Output the (X, Y) coordinate of the center of the cell containing the given text.  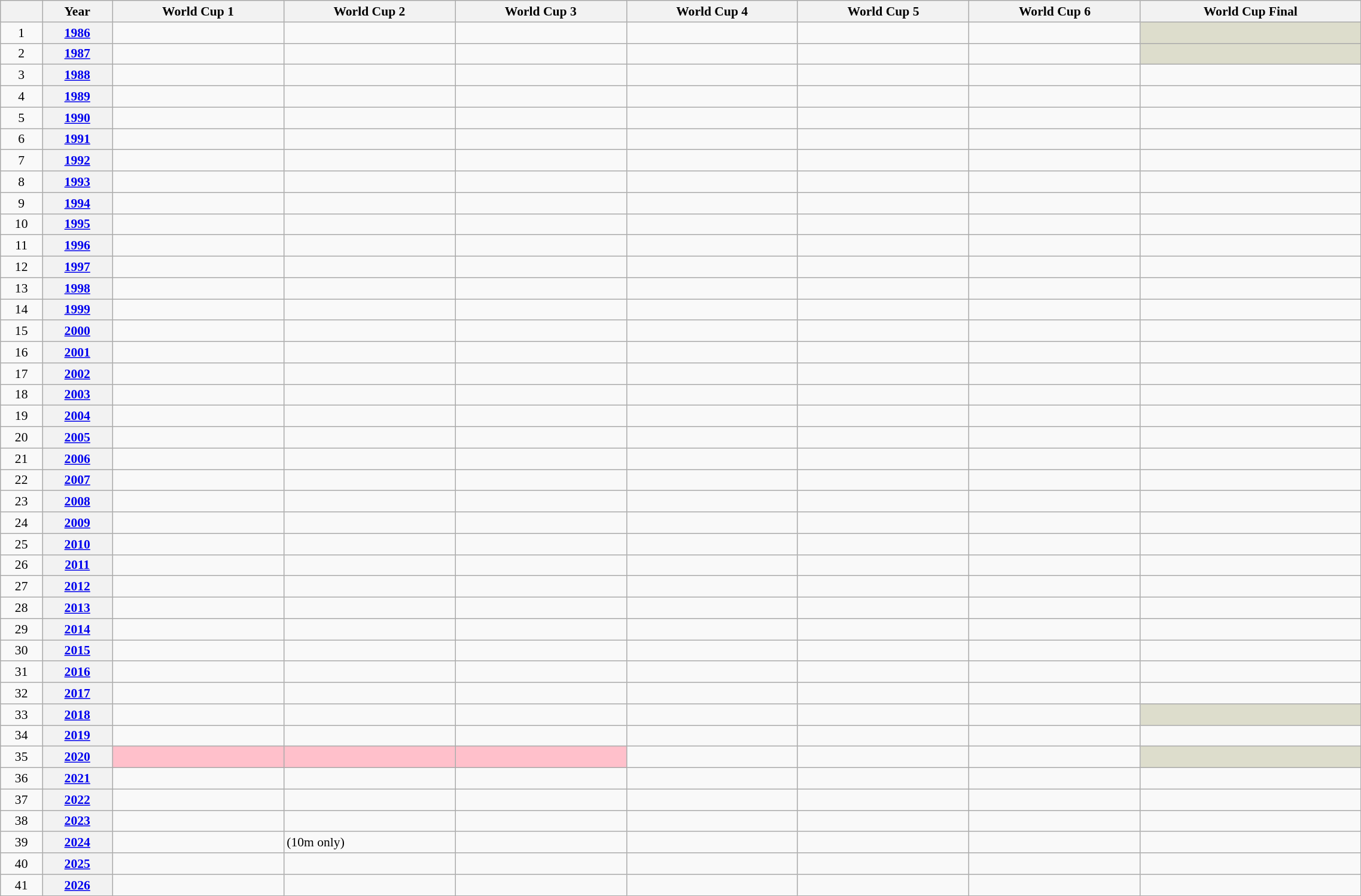
2017 (78, 693)
34 (22, 736)
17 (22, 374)
2003 (78, 395)
2005 (78, 438)
12 (22, 267)
37 (22, 800)
23 (22, 502)
2015 (78, 651)
1987 (78, 54)
2016 (78, 672)
2004 (78, 416)
1993 (78, 182)
11 (22, 246)
1996 (78, 246)
2 (22, 54)
2012 (78, 587)
26 (22, 565)
2009 (78, 523)
14 (22, 310)
World Cup Final (1250, 11)
2007 (78, 480)
1 (22, 33)
13 (22, 288)
9 (22, 203)
2002 (78, 374)
21 (22, 459)
World Cup 1 (198, 11)
1992 (78, 161)
1998 (78, 288)
World Cup 2 (369, 11)
4 (22, 97)
2026 (78, 885)
29 (22, 629)
16 (22, 352)
1999 (78, 310)
1997 (78, 267)
19 (22, 416)
31 (22, 672)
35 (22, 757)
6 (22, 139)
38 (22, 821)
22 (22, 480)
2001 (78, 352)
10 (22, 224)
25 (22, 544)
20 (22, 438)
1994 (78, 203)
15 (22, 331)
Year (78, 11)
5 (22, 118)
1986 (78, 33)
1990 (78, 118)
27 (22, 587)
2025 (78, 864)
2000 (78, 331)
41 (22, 885)
8 (22, 182)
World Cup 5 (883, 11)
2011 (78, 565)
32 (22, 693)
2024 (78, 843)
39 (22, 843)
World Cup 4 (712, 11)
2019 (78, 736)
(10m only) (369, 843)
40 (22, 864)
1995 (78, 224)
36 (22, 779)
33 (22, 715)
3 (22, 75)
World Cup 3 (541, 11)
2018 (78, 715)
2010 (78, 544)
2023 (78, 821)
2020 (78, 757)
World Cup 6 (1055, 11)
24 (22, 523)
30 (22, 651)
28 (22, 608)
1988 (78, 75)
18 (22, 395)
2014 (78, 629)
1991 (78, 139)
1989 (78, 97)
2022 (78, 800)
2008 (78, 502)
7 (22, 161)
2021 (78, 779)
2006 (78, 459)
2013 (78, 608)
